Output the [X, Y] coordinate of the center of the cell containing the given text.  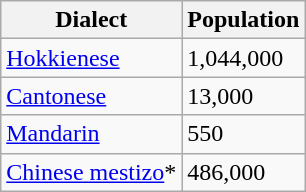
Dialect [92, 20]
13,000 [244, 96]
Chinese mestizo* [92, 172]
Population [244, 20]
Cantonese [92, 96]
1,044,000 [244, 58]
550 [244, 134]
Hokkienese [92, 58]
Mandarin [92, 134]
486,000 [244, 172]
